Determine the (x, y) coordinate at the center of the cell enclosing the given text.  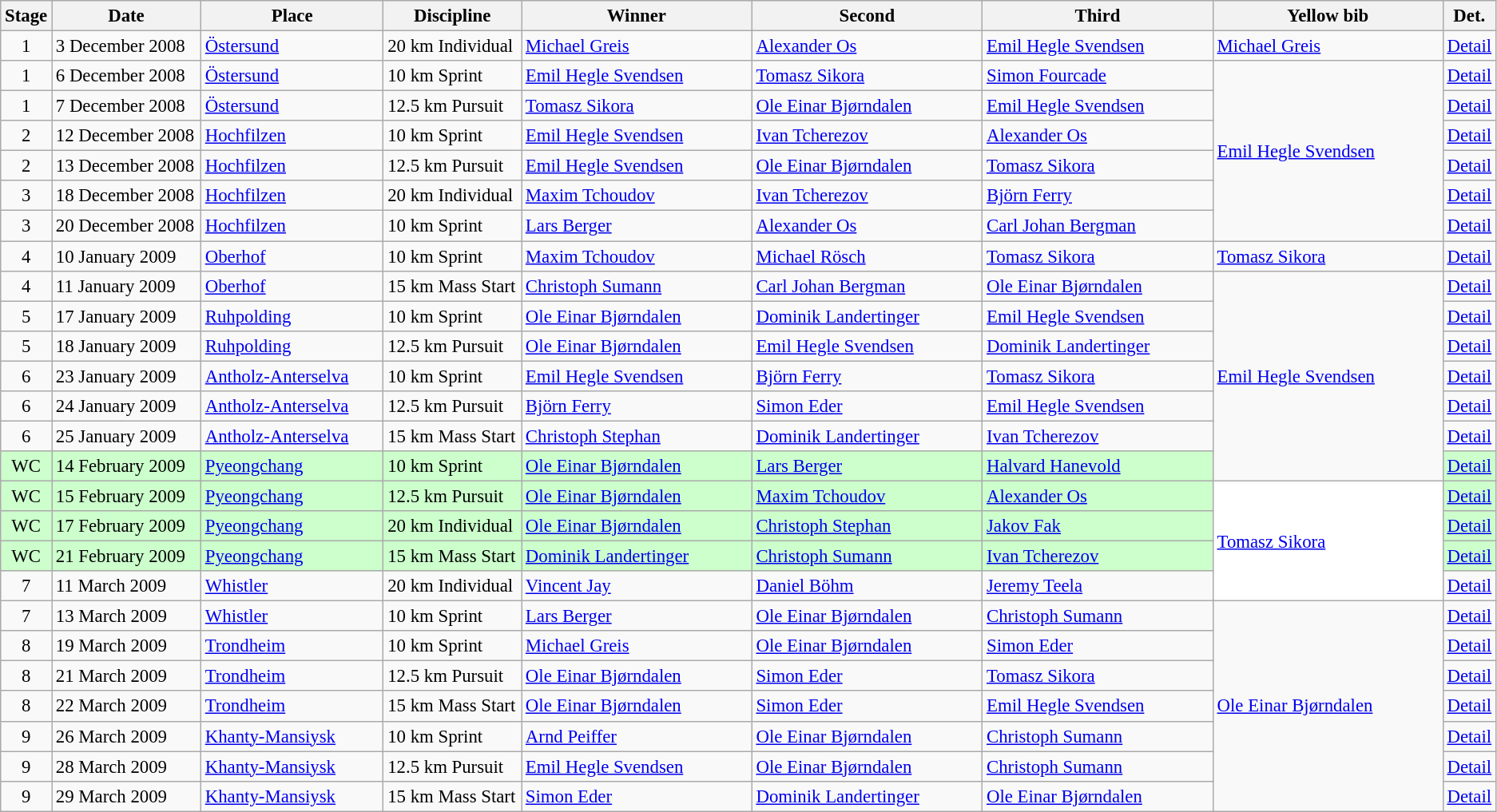
20 December 2008 (126, 226)
17 February 2009 (126, 526)
11 March 2009 (126, 586)
21 February 2009 (126, 557)
Arnd Peiffer (637, 736)
Simon Fourcade (1098, 76)
Det. (1469, 16)
Jeremy Teela (1098, 586)
24 January 2009 (126, 406)
Daniel Böhm (868, 586)
Jakov Fak (1098, 526)
Place (292, 16)
Michael Rösch (868, 256)
Stage (26, 16)
10 January 2009 (126, 256)
Winner (637, 16)
13 March 2009 (126, 616)
18 January 2009 (126, 346)
6 December 2008 (126, 76)
19 March 2009 (126, 646)
23 January 2009 (126, 376)
Second (868, 16)
17 January 2009 (126, 316)
Vincent Jay (637, 586)
7 December 2008 (126, 106)
28 March 2009 (126, 766)
3 December 2008 (126, 46)
Discipline (452, 16)
Yellow bib (1328, 16)
25 January 2009 (126, 436)
13 December 2008 (126, 166)
Date (126, 16)
11 January 2009 (126, 286)
12 December 2008 (126, 136)
Halvard Hanevold (1098, 466)
Third (1098, 16)
26 March 2009 (126, 736)
29 March 2009 (126, 796)
15 February 2009 (126, 496)
18 December 2008 (126, 196)
22 March 2009 (126, 707)
14 February 2009 (126, 466)
21 March 2009 (126, 676)
